For the text-containing cell, return its midpoint in (x, y) coordinate format. 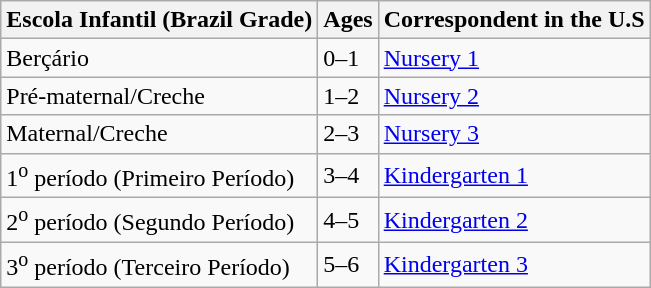
1o período (Primeiro Período) (160, 176)
5–6 (348, 264)
2o período (Segundo Período) (160, 220)
Nursery 2 (514, 96)
3–4 (348, 176)
1–2 (348, 96)
Kindergarten 3 (514, 264)
Maternal/Creche (160, 134)
2–3 (348, 134)
Ages (348, 20)
Escola Infantil (Brazil Grade) (160, 20)
4–5 (348, 220)
Correspondent in the U.S (514, 20)
Nursery 1 (514, 58)
3o período (Terceiro Período) (160, 264)
Nursery 3 (514, 134)
Kindergarten 2 (514, 220)
Berçário (160, 58)
0–1 (348, 58)
Pré-maternal/Creche (160, 96)
Kindergarten 1 (514, 176)
